For the text-containing cell, return its midpoint in [X, Y] coordinate format. 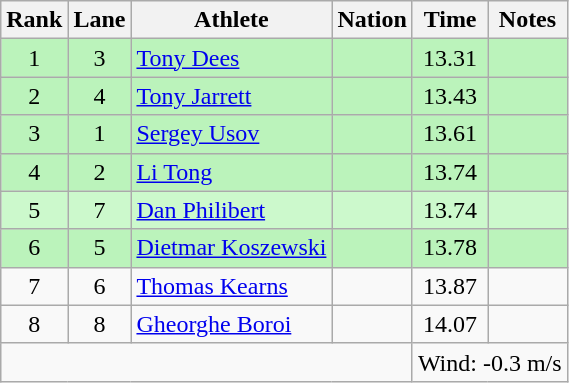
Tony Jarrett [232, 96]
13.61 [450, 134]
14.07 [450, 324]
13.87 [450, 286]
Wind: -0.3 m/s [490, 362]
Gheorghe Boroi [232, 324]
Thomas Kearns [232, 286]
Rank [34, 20]
Sergey Usov [232, 134]
13.43 [450, 96]
Li Tong [232, 172]
Notes [528, 20]
Tony Dees [232, 58]
Dan Philibert [232, 210]
Nation [372, 20]
Athlete [232, 20]
Lane [100, 20]
Time [450, 20]
Dietmar Koszewski [232, 248]
13.78 [450, 248]
13.31 [450, 58]
